Extract the [X, Y] coordinate from the center of the cell holding the provided text.  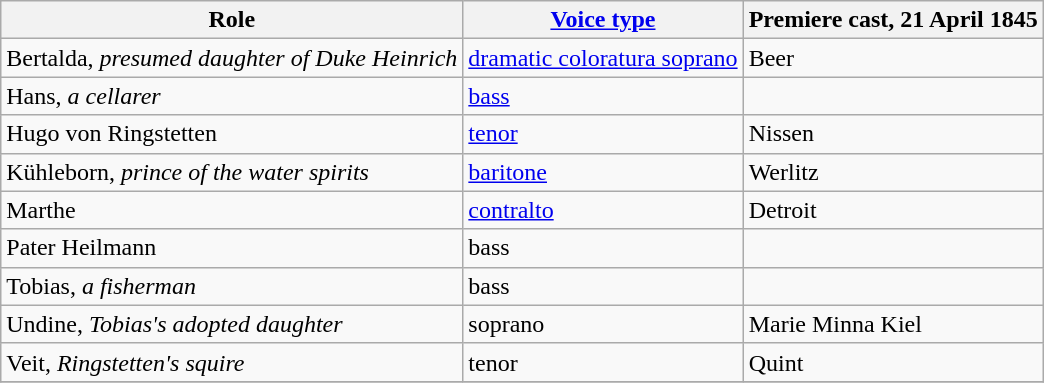
baritone [603, 172]
Nissen [893, 134]
Hugo von Ringstetten [232, 134]
Kühleborn, prince of the water spirits [232, 172]
Pater Heilmann [232, 248]
Werlitz [893, 172]
Premiere cast, 21 April 1845 [893, 20]
Voice type [603, 20]
Marie Minna Kiel [893, 324]
Tobias, a fisherman [232, 286]
Beer [893, 58]
contralto [603, 210]
Hans, a cellarer [232, 96]
Veit, Ringstetten's squire [232, 362]
soprano [603, 324]
Role [232, 20]
Marthe [232, 210]
Bertalda, presumed daughter of Duke Heinrich [232, 58]
Quint [893, 362]
Undine, Tobias's adopted daughter [232, 324]
dramatic coloratura soprano [603, 58]
Detroit [893, 210]
